Pinpoint the cell where the given text exists, returning its (X, Y) midpoint coordinate. 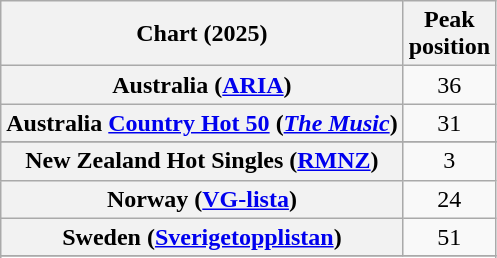
51 (449, 237)
Sweden (Sverigetopplistan) (202, 237)
24 (449, 199)
Peakposition (449, 34)
New Zealand Hot Singles (RMNZ) (202, 161)
Australia (ARIA) (202, 85)
3 (449, 161)
36 (449, 85)
Chart (2025) (202, 34)
Australia Country Hot 50 (The Music) (202, 123)
Norway (VG-lista) (202, 199)
31 (449, 123)
